Search for the cell housing the specified text and yield its [x, y] center coordinate. 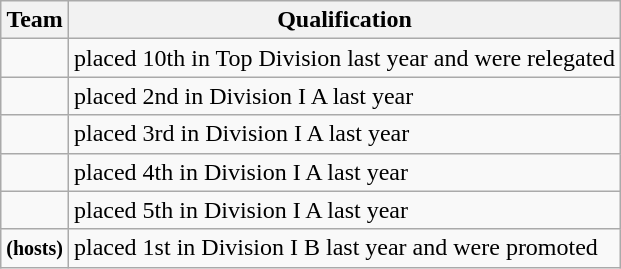
placed 5th in Division I A last year [344, 210]
Qualification [344, 20]
Team [35, 20]
placed 1st in Division I B last year and were promoted [344, 248]
placed 4th in Division I A last year [344, 172]
placed 10th in Top Division last year and were relegated [344, 58]
(hosts) [35, 248]
placed 3rd in Division I A last year [344, 134]
placed 2nd in Division I A last year [344, 96]
